Detect which cell encompasses the target text, then output its (X, Y) center coordinate. 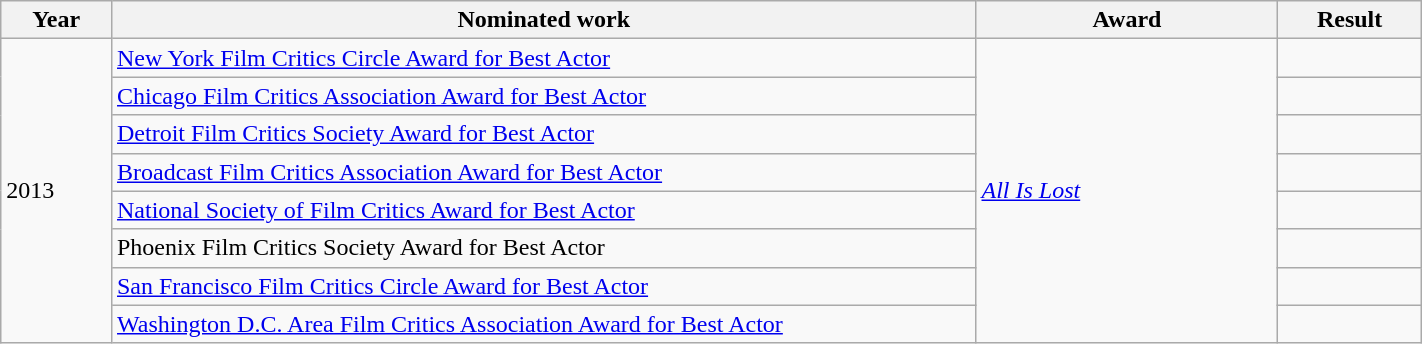
Chicago Film Critics Association Award for Best Actor (543, 96)
Award (1127, 20)
New York Film Critics Circle Award for Best Actor (543, 58)
Nominated work (543, 20)
2013 (56, 191)
Detroit Film Critics Society Award for Best Actor (543, 134)
Year (56, 20)
San Francisco Film Critics Circle Award for Best Actor (543, 286)
Result (1350, 20)
Washington D.C. Area Film Critics Association Award for Best Actor (543, 324)
Broadcast Film Critics Association Award for Best Actor (543, 172)
Phoenix Film Critics Society Award for Best Actor (543, 248)
All Is Lost (1127, 191)
National Society of Film Critics Award for Best Actor (543, 210)
